Scan for the cell matching the given text and deliver its [X, Y] coordinate at center. 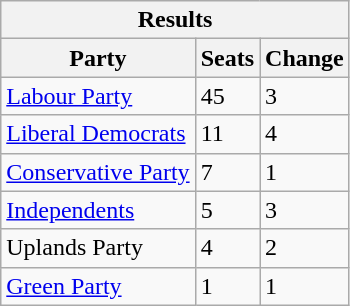
Seats [227, 58]
5 [227, 210]
11 [227, 134]
Green Party [98, 286]
Labour Party [98, 96]
45 [227, 96]
2 [305, 248]
Conservative Party [98, 172]
Independents [98, 210]
Uplands Party [98, 248]
Results [176, 20]
7 [227, 172]
Party [98, 58]
Liberal Democrats [98, 134]
Change [305, 58]
